Find where the given text appears and provide that cell's center as [x, y] coordinate. 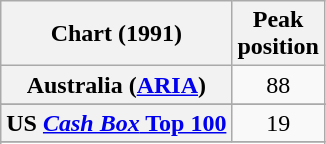
88 [278, 85]
Peakposition [278, 34]
US Cash Box Top 100 [116, 123]
19 [278, 123]
Chart (1991) [116, 34]
Australia (ARIA) [116, 85]
